Capture the cell that displays the provided text and extract its [X, Y] central coordinate. 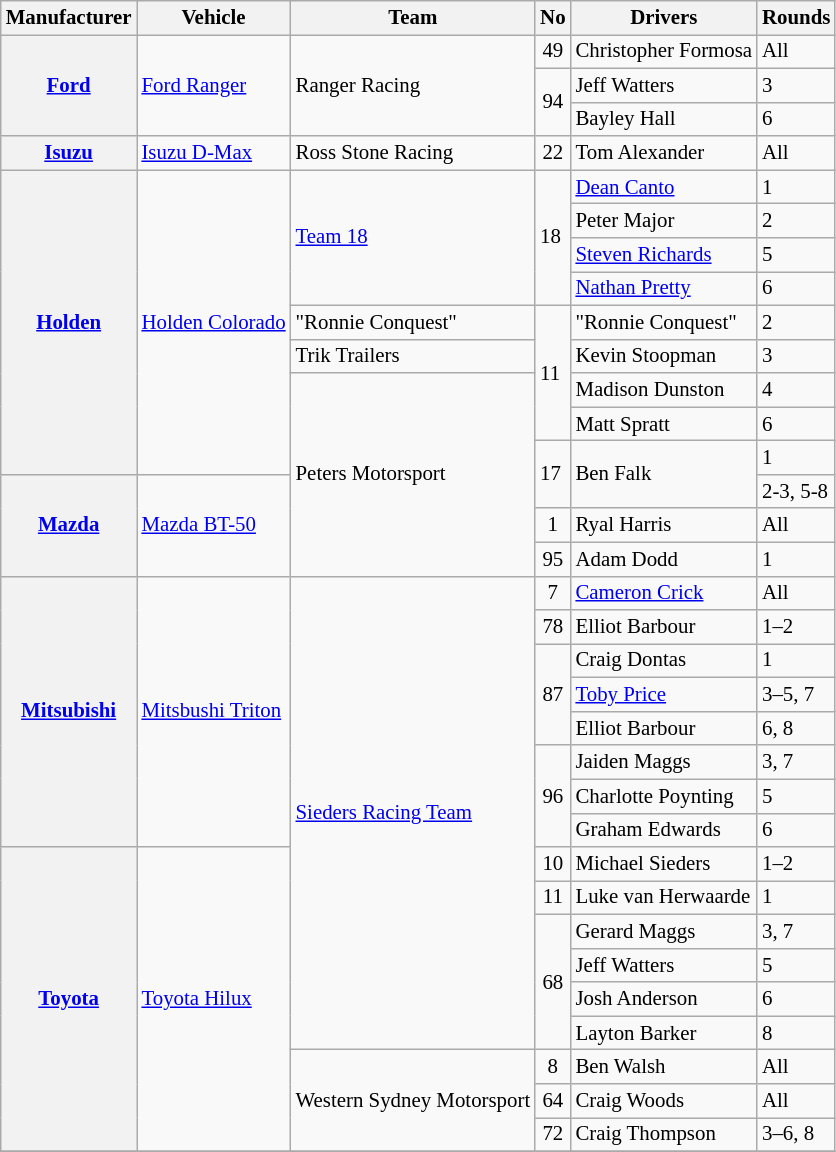
Craig Thompson [664, 1135]
17 [552, 475]
Ross Stone Racing [414, 153]
Mazda [69, 525]
No [552, 18]
64 [552, 1101]
Madison Dunston [664, 390]
Nathan Pretty [664, 288]
18 [552, 238]
87 [552, 695]
68 [552, 982]
Isuzu [69, 153]
Josh Anderson [664, 999]
Holden Colorado [213, 322]
Dean Canto [664, 187]
Trik Trailers [414, 356]
Bayley Hall [664, 119]
4 [796, 390]
94 [552, 102]
Tom Alexander [664, 153]
Luke van Herwaarde [664, 898]
Kevin Stoopman [664, 356]
Toyota [69, 1000]
Peters Motorsport [414, 474]
Ben Falk [664, 475]
Toby Price [664, 695]
Michael Sieders [664, 864]
22 [552, 153]
Ford Ranger [213, 85]
Craig Dontas [664, 661]
96 [552, 796]
Mitsubishi [69, 712]
Layton Barker [664, 1033]
Rounds [796, 18]
Ford [69, 85]
Mazda BT-50 [213, 525]
Steven Richards [664, 255]
95 [552, 559]
Toyota Hilux [213, 1000]
Christopher Formosa [664, 51]
Graham Edwards [664, 830]
Isuzu D-Max [213, 153]
3–6, 8 [796, 1135]
Adam Dodd [664, 559]
72 [552, 1135]
Ryal Harris [664, 525]
Drivers [664, 18]
Gerard Maggs [664, 931]
Peter Major [664, 221]
Team [414, 18]
Cameron Crick [664, 593]
3–5, 7 [796, 695]
Ranger Racing [414, 85]
Mitsbushi Triton [213, 712]
Vehicle [213, 18]
Ben Walsh [664, 1067]
Team 18 [414, 238]
7 [552, 593]
Sieders Racing Team [414, 813]
Manufacturer [69, 18]
Craig Woods [664, 1101]
Holden [69, 322]
Jaiden Maggs [664, 762]
Matt Spratt [664, 424]
Western Sydney Motorsport [414, 1101]
49 [552, 51]
6, 8 [796, 728]
78 [552, 627]
Charlotte Poynting [664, 796]
2-3, 5-8 [796, 491]
10 [552, 864]
